Identify which cell holds the provided text, then report its (X, Y) central coordinate. 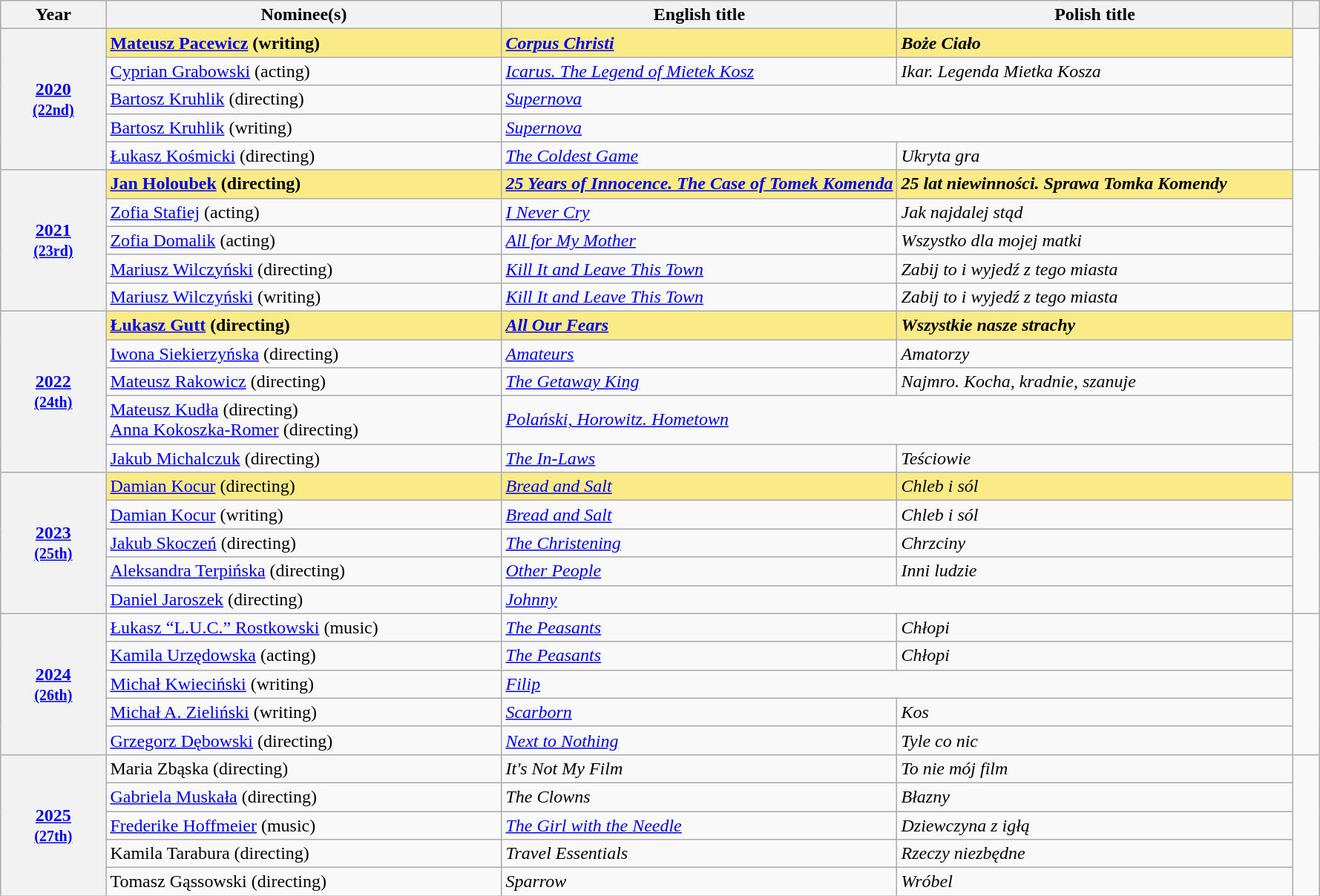
All for My Mother (699, 240)
Tomasz Gąssowski (directing) (304, 882)
Aleksandra Terpińska (directing) (304, 571)
Zofia Domalik (acting) (304, 240)
All Our Fears (699, 325)
Travel Essentials (699, 854)
2021(23rd) (53, 240)
Other People (699, 571)
2025(27th) (53, 825)
Maria Zbąska (directing) (304, 768)
Amateurs (699, 354)
Michał Kwieciński (writing) (304, 684)
Mateusz Rakowicz (directing) (304, 382)
Dziewczyna z igłą (1095, 826)
Damian Kocur (directing) (304, 487)
Johnny (897, 599)
2022(24th) (53, 392)
Kos (1095, 712)
Icarus. The Legend of Mietek Kosz (699, 71)
The Coldest Game (699, 156)
25 Years of Innocence. The Case of Tomek Komenda (699, 184)
Boże Ciało (1095, 43)
Amatorzy (1095, 354)
It's Not My Film (699, 768)
Wszystkie nasze strachy (1095, 325)
Gabriela Muskała (directing) (304, 797)
Polish title (1095, 15)
Ikar. Legenda Mietka Kosza (1095, 71)
Corpus Christi (699, 43)
Zofia Stafiej (acting) (304, 212)
Łukasz Gutt (directing) (304, 325)
Frederike Hoffmeier (music) (304, 826)
Teściowie (1095, 458)
Sparrow (699, 882)
Bartosz Kruhlik (writing) (304, 128)
Year (53, 15)
2020(22nd) (53, 99)
Iwona Siekierzyńska (directing) (304, 354)
The Girl with the Needle (699, 826)
Ukryta gra (1095, 156)
2023(25th) (53, 543)
Polański, Horowitz. Hometown (897, 420)
English title (699, 15)
Jak najdalej stąd (1095, 212)
The Getaway King (699, 382)
Inni ludzie (1095, 571)
Daniel Jaroszek (directing) (304, 599)
Najmro. Kocha, kradnie, szanuje (1095, 382)
Mariusz Wilczyński (directing) (304, 269)
Scarborn (699, 712)
The Christening (699, 543)
Łukasz Kośmicki (directing) (304, 156)
Michał A. Zieliński (writing) (304, 712)
Łukasz “L.U.C.” Rostkowski (music) (304, 627)
Mateusz Pacewicz (writing) (304, 43)
Kamila Tarabura (directing) (304, 854)
Jan Holoubek (directing) (304, 184)
Grzegorz Dębowski (directing) (304, 740)
Filip (897, 684)
Next to Nothing (699, 740)
Chrzciny (1095, 543)
2024(26th) (53, 684)
Wróbel (1095, 882)
Kamila Urzędowska (acting) (304, 656)
The Clowns (699, 797)
Błazny (1095, 797)
Nominee(s) (304, 15)
Jakub Skoczeń (directing) (304, 543)
Mariusz Wilczyński (writing) (304, 297)
I Never Cry (699, 212)
Tyle co nic (1095, 740)
The In-Laws (699, 458)
Jakub Michalczuk (directing) (304, 458)
To nie mój film (1095, 768)
Cyprian Grabowski (acting) (304, 71)
Bartosz Kruhlik (directing) (304, 99)
Rzeczy niezbędne (1095, 854)
25 lat niewinności. Sprawa Tomka Komendy (1095, 184)
Damian Kocur (writing) (304, 515)
Mateusz Kudła (directing) Anna Kokoszka-Romer (directing) (304, 420)
Wszystko dla mojej matki (1095, 240)
